Detect which cell encompasses the target text, then output its [X, Y] center coordinate. 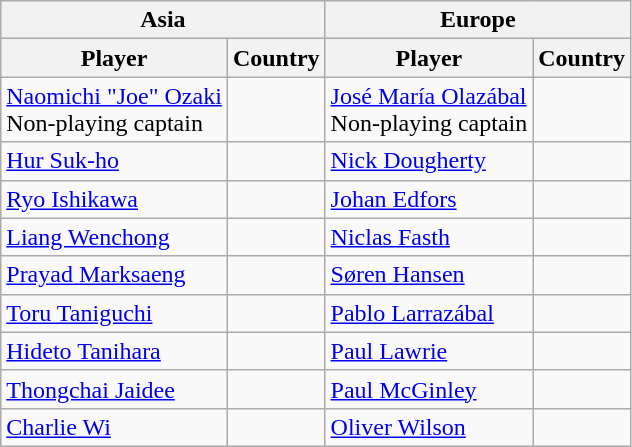
Europe [478, 20]
Nick Dougherty [429, 161]
Johan Edfors [429, 199]
José María OlazábalNon-playing captain [429, 110]
Ryo Ishikawa [114, 199]
Paul McGinley [429, 389]
Pablo Larrazábal [429, 313]
Asia [163, 20]
Hur Suk-ho [114, 161]
Naomichi "Joe" OzakiNon-playing captain [114, 110]
Oliver Wilson [429, 427]
Niclas Fasth [429, 237]
Paul Lawrie [429, 351]
Prayad Marksaeng [114, 275]
Charlie Wi [114, 427]
Toru Taniguchi [114, 313]
Hideto Tanihara [114, 351]
Søren Hansen [429, 275]
Thongchai Jaidee [114, 389]
Liang Wenchong [114, 237]
